Detect which cell encompasses the target text, then output its (X, Y) center coordinate. 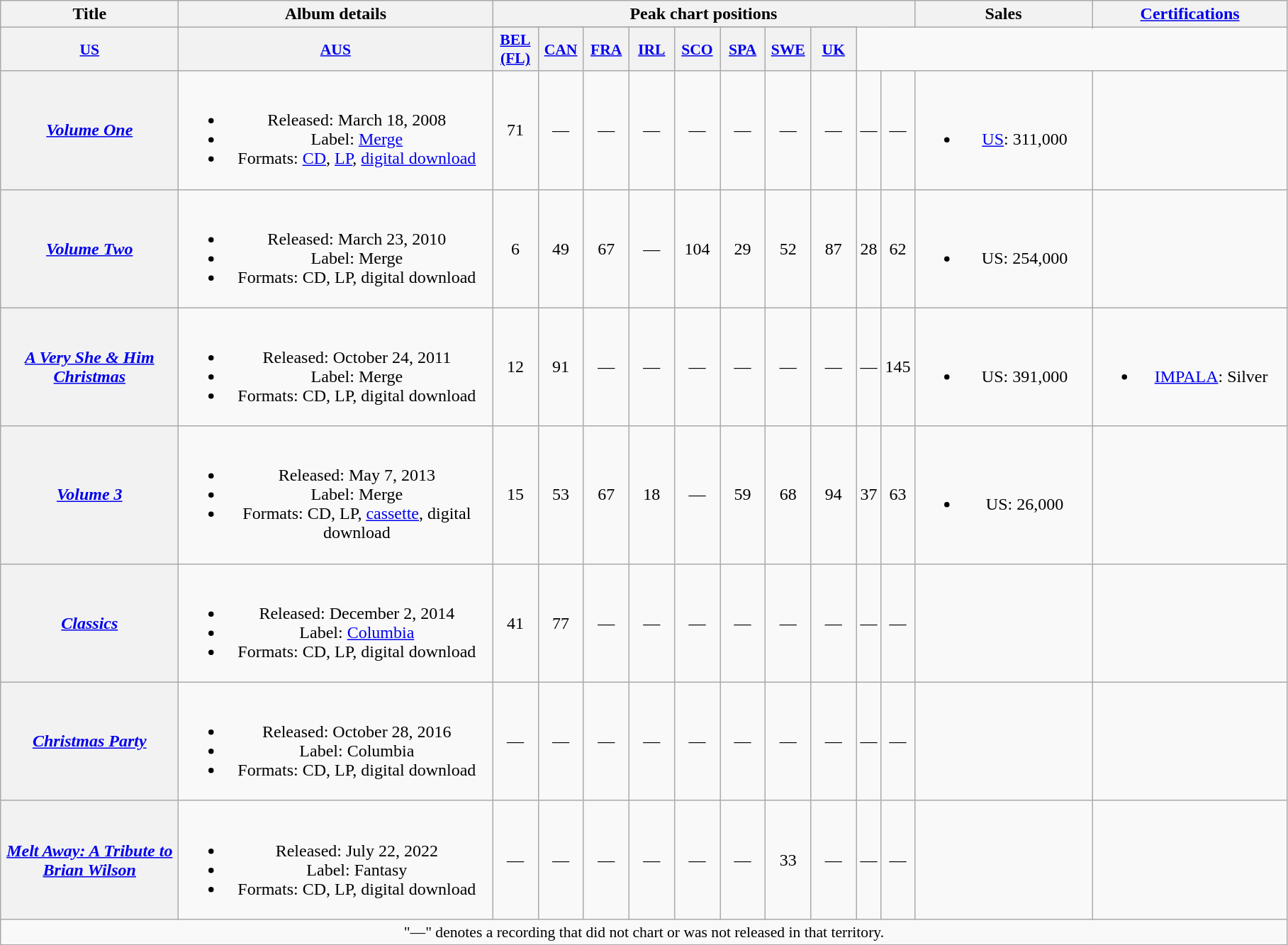
FRA (606, 50)
104 (697, 248)
"—" denotes a recording that did not chart or was not released in that territory. (644, 932)
Released: October 24, 2011Label: MergeFormats: CD, LP, digital download (336, 367)
Sales (1004, 14)
41 (515, 622)
62 (897, 248)
49 (561, 248)
SWE (788, 50)
15 (515, 495)
29 (743, 248)
Volume One (89, 130)
CAN (561, 50)
Volume 3 (89, 495)
Melt Away: A Tribute to Brian Wilson (89, 859)
53 (561, 495)
Christmas Party (89, 742)
91 (561, 367)
AUS (336, 50)
Peak chart positions (703, 14)
UK (834, 50)
68 (788, 495)
IMPALA: Silver (1189, 367)
33 (788, 859)
59 (743, 495)
63 (897, 495)
87 (834, 248)
Volume Two (89, 248)
Released: July 22, 2022Label: FantasyFormats: CD, LP, digital download (336, 859)
SCO (697, 50)
Released: December 2, 2014Label: ColumbiaFormats: CD, LP, digital download (336, 622)
52 (788, 248)
Released: March 23, 2010Label: MergeFormats: CD, LP, digital download (336, 248)
SPA (743, 50)
145 (897, 367)
6 (515, 248)
Certifications (1189, 14)
Released: May 7, 2013Label: MergeFormats: CD, LP, cassette, digital download (336, 495)
A Very She & Him Christmas (89, 367)
37 (869, 495)
71 (515, 130)
BEL(FL) (515, 50)
28 (869, 248)
IRL (651, 50)
US (89, 50)
Classics (89, 622)
US: 391,000 (1004, 367)
Album details (336, 14)
Title (89, 14)
12 (515, 367)
18 (651, 495)
US: 311,000 (1004, 130)
77 (561, 622)
Released: March 18, 2008Label: MergeFormats: CD, LP, digital download (336, 130)
US: 254,000 (1004, 248)
Released: October 28, 2016Label: ColumbiaFormats: CD, LP, digital download (336, 742)
94 (834, 495)
US: 26,000 (1004, 495)
